Provide the (X, Y) coordinate of the cell's center where the given text is located.  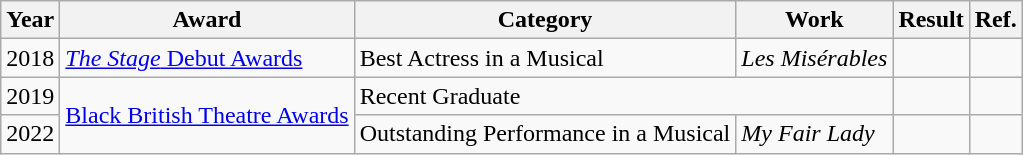
Award (207, 20)
2019 (30, 96)
Ref. (996, 20)
2018 (30, 58)
Recent Graduate (624, 96)
The Stage Debut Awards (207, 58)
Year (30, 20)
Best Actress in a Musical (545, 58)
2022 (30, 134)
Black British Theatre Awards (207, 115)
Work (814, 20)
Outstanding Performance in a Musical (545, 134)
Result (931, 20)
Category (545, 20)
Les Misérables (814, 58)
My Fair Lady (814, 134)
